Capture the cell that displays the provided text and extract its [x, y] central coordinate. 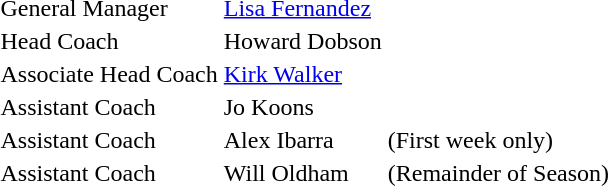
Howard Dobson [302, 41]
Jo Koons [302, 107]
Alex Ibarra [302, 140]
Kirk Walker [302, 74]
